Detect which cell encompasses the target text, then output its [X, Y] center coordinate. 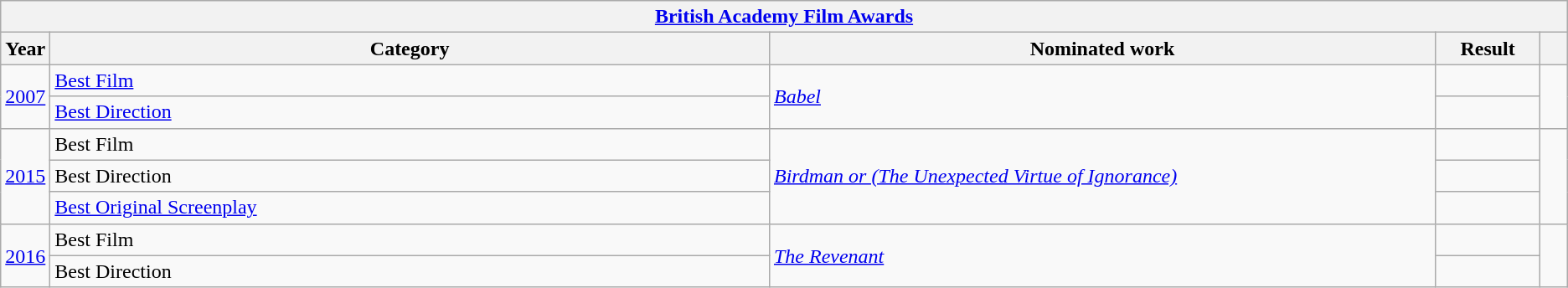
British Academy Film Awards [784, 17]
Best Original Screenplay [410, 208]
2015 [25, 176]
Nominated work [1102, 49]
Babel [1102, 96]
The Revenant [1102, 255]
2007 [25, 96]
Category [410, 49]
Birdman or (The Unexpected Virtue of Ignorance) [1102, 176]
Year [25, 49]
Result [1488, 49]
2016 [25, 255]
